Return the (X, Y) coordinate for the center point of the cell that contains the specified text.  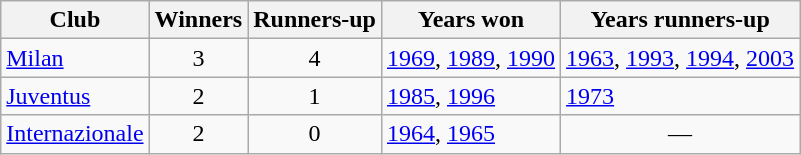
Years runners-up (680, 20)
1985, 1996 (470, 96)
Milan (75, 58)
Winners (198, 20)
1973 (680, 96)
Club (75, 20)
Runners-up (315, 20)
3 (198, 58)
0 (315, 134)
1963, 1993, 1994, 2003 (680, 58)
1 (315, 96)
4 (315, 58)
1964, 1965 (470, 134)
Years won (470, 20)
Juventus (75, 96)
Internazionale (75, 134)
— (680, 134)
1969, 1989, 1990 (470, 58)
